Output the (x, y) coordinate of the center of the cell containing the given text.  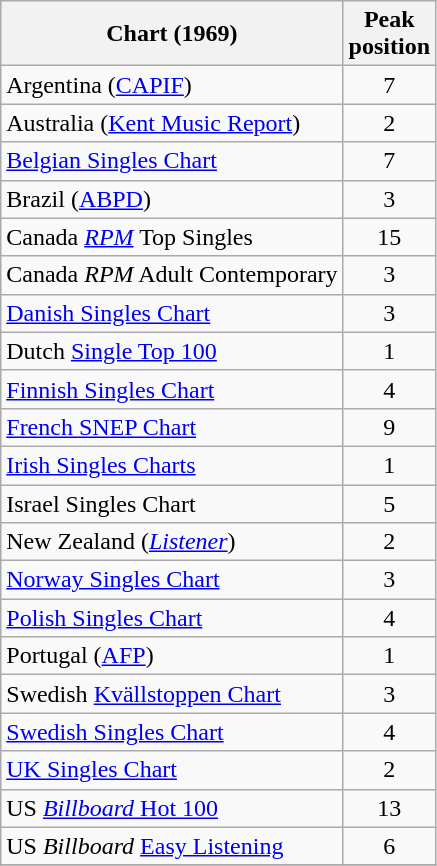
Polish Singles Chart (172, 618)
Dutch Single Top 100 (172, 351)
13 (389, 808)
Israel Singles Chart (172, 503)
Peakposition (389, 34)
Finnish Singles Chart (172, 389)
Canada RPM Top Singles (172, 237)
US Billboard Hot 100 (172, 808)
Danish Singles Chart (172, 313)
UK Singles Chart (172, 770)
Australia (Kent Music Report) (172, 123)
Norway Singles Chart (172, 580)
6 (389, 846)
Canada RPM Adult Contemporary (172, 275)
Chart (1969) (172, 34)
US Billboard Easy Listening (172, 846)
Brazil (ABPD) (172, 199)
French SNEP Chart (172, 427)
Swedish Singles Chart (172, 732)
15 (389, 237)
New Zealand (Listener) (172, 542)
Portugal (AFP) (172, 656)
9 (389, 427)
Argentina (CAPIF) (172, 85)
Belgian Singles Chart (172, 161)
5 (389, 503)
Irish Singles Charts (172, 465)
Swedish Kvällstoppen Chart (172, 694)
